Output the [X, Y] coordinate of the center of the cell containing the given text.  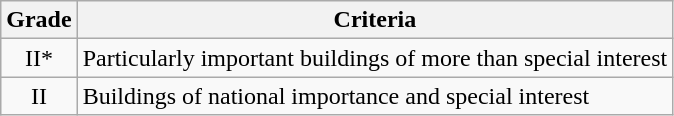
II [39, 96]
Criteria [375, 20]
II* [39, 58]
Grade [39, 20]
Buildings of national importance and special interest [375, 96]
Particularly important buildings of more than special interest [375, 58]
